Detect which cell encompasses the target text, then output its (x, y) center coordinate. 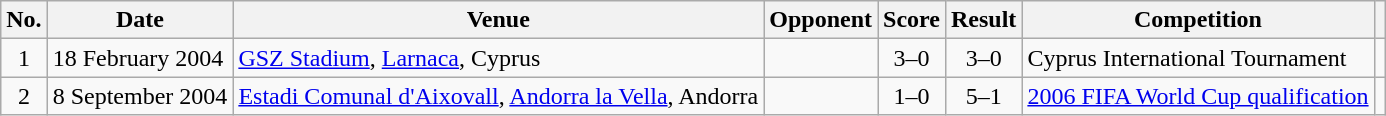
2 (24, 96)
Date (140, 20)
18 February 2004 (140, 58)
1–0 (912, 96)
Estadi Comunal d'Aixovall, Andorra la Vella, Andorra (498, 96)
Venue (498, 20)
Opponent (821, 20)
5–1 (983, 96)
Result (983, 20)
No. (24, 20)
GSZ Stadium, Larnaca, Cyprus (498, 58)
1 (24, 58)
Cyprus International Tournament (1198, 58)
2006 FIFA World Cup qualification (1198, 96)
Score (912, 20)
8 September 2004 (140, 96)
Competition (1198, 20)
